Search for the cell housing the specified text and yield its (x, y) center coordinate. 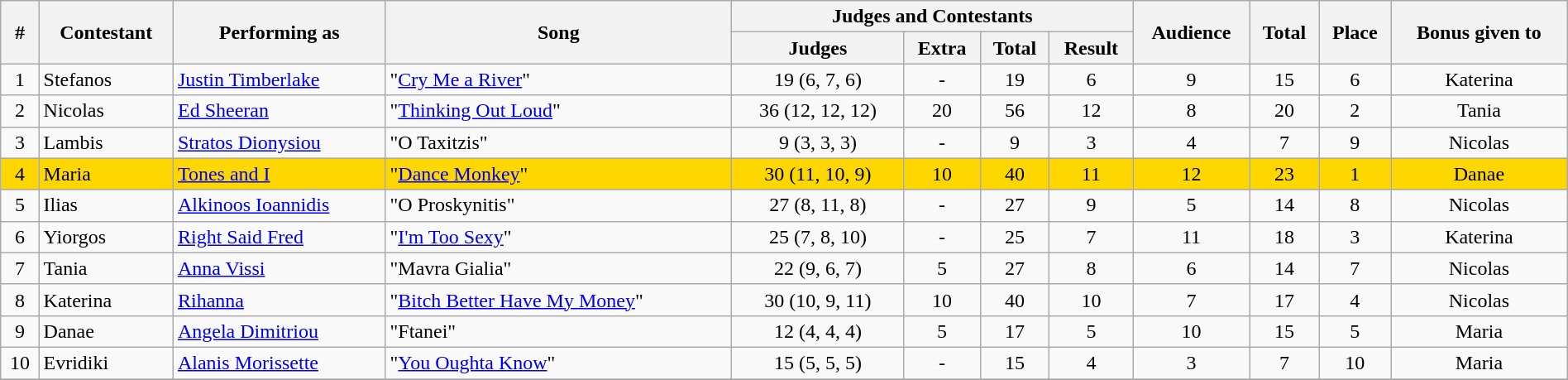
25 (7, 8, 10) (818, 237)
Place (1355, 32)
"Ftanei" (559, 331)
Contestant (106, 32)
Right Said Fred (280, 237)
Justin Timberlake (280, 79)
"Bitch Better Have My Money" (559, 300)
Stratos Dionysiou (280, 142)
Lambis (106, 142)
Result (1092, 48)
36 (12, 12, 12) (818, 111)
Tones and I (280, 174)
Judges (818, 48)
27 (8, 11, 8) (818, 205)
19 (6, 7, 6) (818, 79)
23 (1284, 174)
22 (9, 6, 7) (818, 268)
19 (1015, 79)
Rihanna (280, 300)
12 (4, 4, 4) (818, 331)
56 (1015, 111)
Ed Sheeran (280, 111)
Bonus given to (1480, 32)
Performing as (280, 32)
"I'm Too Sexy" (559, 237)
"Cry Me a River" (559, 79)
30 (10, 9, 11) (818, 300)
9 (3, 3, 3) (818, 142)
Audience (1191, 32)
"Dance Monkey" (559, 174)
Yiorgos (106, 237)
Anna Vissi (280, 268)
Song (559, 32)
"O Proskynitis" (559, 205)
Extra (942, 48)
"You Oughta Know" (559, 363)
Alkinoos Ioannidis (280, 205)
# (20, 32)
Evridiki (106, 363)
"Mavra Gialia" (559, 268)
18 (1284, 237)
Angela Dimitriou (280, 331)
"Thinking Out Loud" (559, 111)
25 (1015, 237)
Ilias (106, 205)
Alanis Morissette (280, 363)
Judges and Contestants (933, 17)
30 (11, 10, 9) (818, 174)
15 (5, 5, 5) (818, 363)
Stefanos (106, 79)
"O Taxitzis" (559, 142)
